Identify which cell holds the provided text, then report its (x, y) central coordinate. 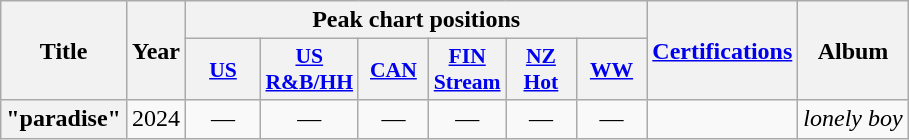
lonely boy (853, 119)
CAN (394, 70)
WW (612, 70)
Album (853, 50)
USR&B/HH (309, 70)
Title (64, 50)
Year (156, 50)
NZHot (542, 70)
US (224, 70)
"paradise" (64, 119)
Peak chart positions (416, 20)
2024 (156, 119)
FINStream (468, 70)
Certifications (722, 50)
